Scan for the cell matching the given text and deliver its (X, Y) coordinate at center. 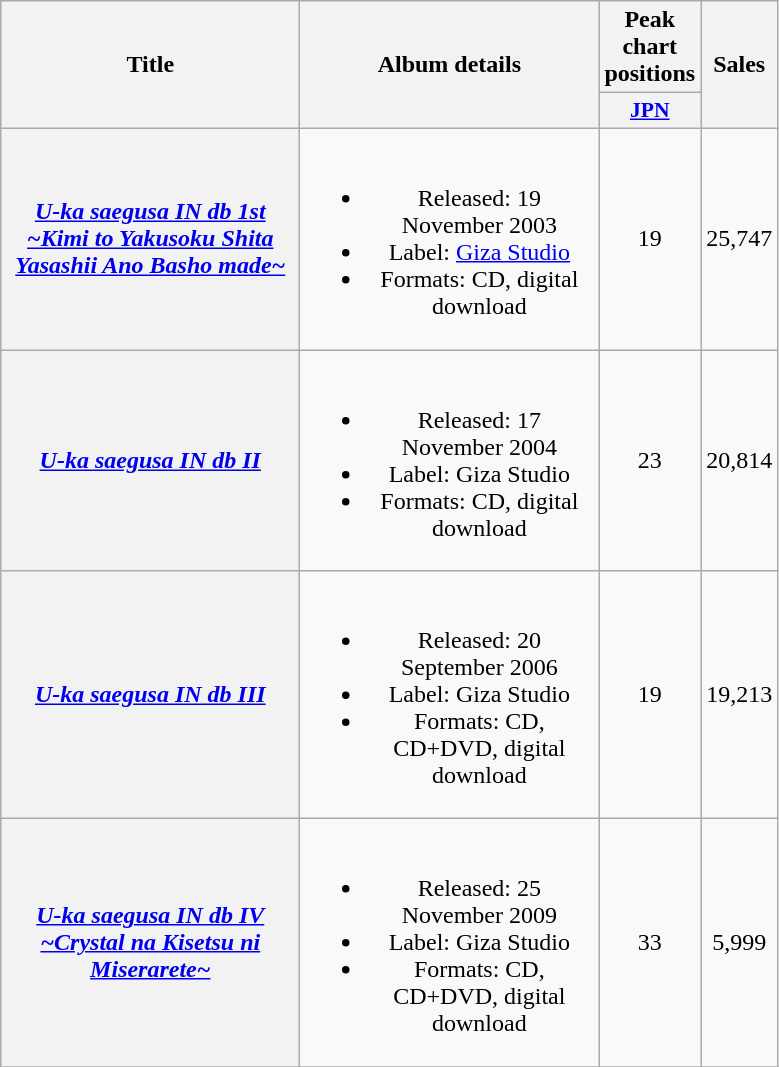
5,999 (740, 943)
Title (150, 65)
Released: 25 November 2009Label: Giza StudioFormats: CD, CD+DVD, digital download (450, 943)
Peak chart positions (650, 47)
25,747 (740, 238)
Released: 19 November 2003Label: Giza StudioFormats: CD, digital download (450, 238)
19,213 (740, 695)
U-ka saegusa IN db IV ~Crystal na Kisetsu ni Miserarete~ (150, 943)
U-ka saegusa IN db II (150, 460)
Released: 17 November 2004Label: Giza StudioFormats: CD, digital download (450, 460)
Sales (740, 65)
33 (650, 943)
U-ka saegusa IN db 1st~Kimi to Yakusoku Shita Yasashii Ano Basho made~ (150, 238)
23 (650, 460)
20,814 (740, 460)
U-ka saegusa IN db III (150, 695)
Album details (450, 65)
JPN (650, 111)
Released: 20 September 2006Label: Giza StudioFormats: CD, CD+DVD, digital download (450, 695)
